Capture the cell that displays the provided text and extract its (X, Y) central coordinate. 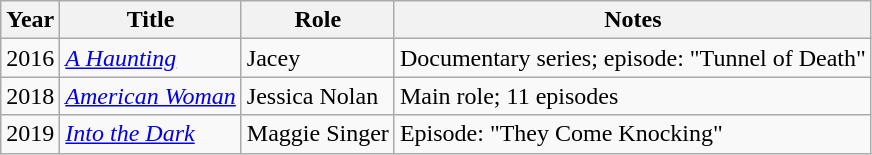
Episode: "They Come Knocking" (632, 134)
Documentary series; episode: "Tunnel of Death" (632, 58)
American Woman (151, 96)
Jessica Nolan (318, 96)
Maggie Singer (318, 134)
2016 (30, 58)
Title (151, 20)
2018 (30, 96)
2019 (30, 134)
Main role; 11 episodes (632, 96)
Year (30, 20)
Into the Dark (151, 134)
Role (318, 20)
Jacey (318, 58)
A Haunting (151, 58)
Notes (632, 20)
